Capture the cell that displays the provided text and extract its [x, y] central coordinate. 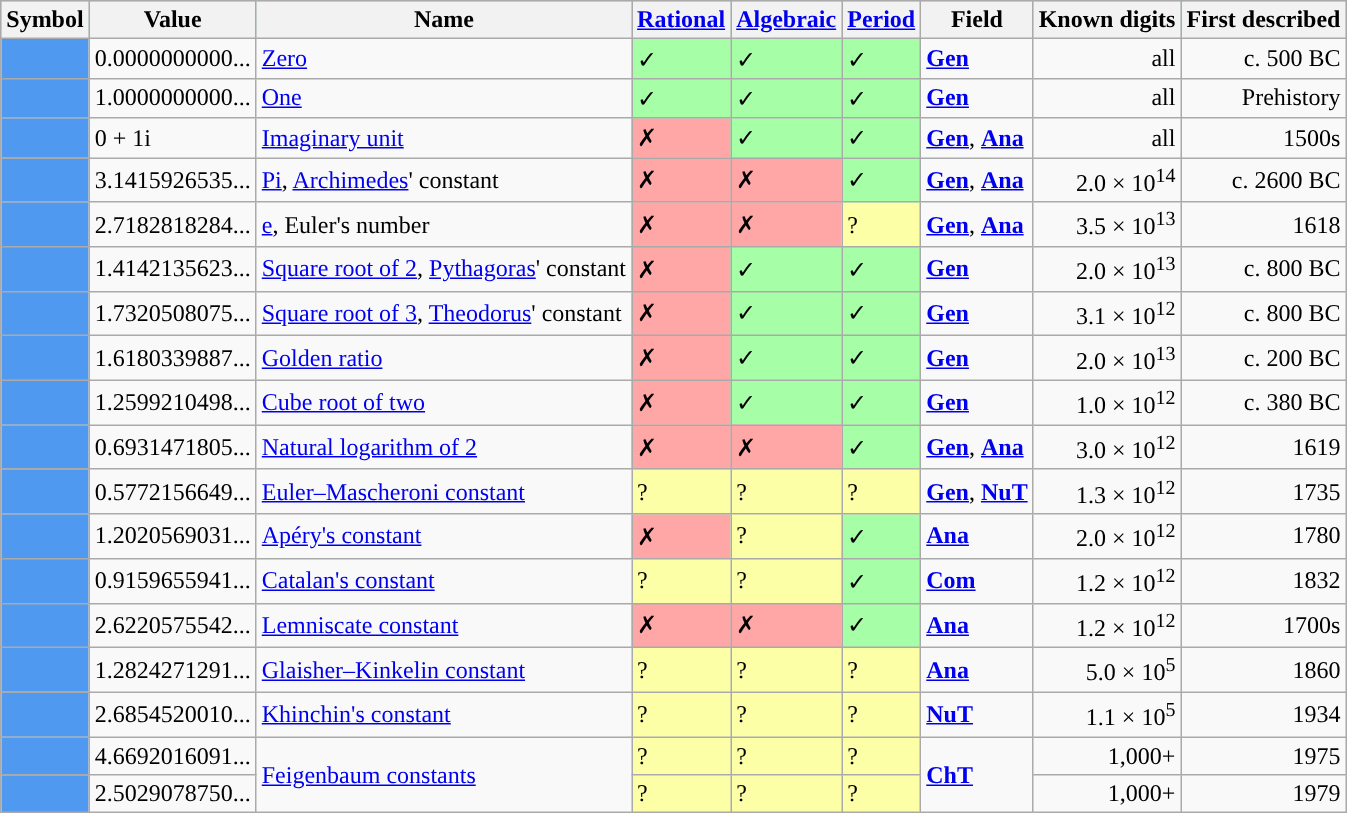
0.5772156649... [172, 492]
c. 380 BC [1264, 402]
Known digits [1107, 20]
c. 500 BC [1264, 59]
Lemniscate constant [444, 626]
1860 [1264, 670]
1.4142135623... [172, 270]
Prehistory [1264, 98]
2.6854520010... [172, 714]
0.6931471805... [172, 448]
1.3 × 1012 [1107, 492]
1618 [1264, 224]
c. 200 BC [1264, 358]
Apéry's constant [444, 536]
Cube root of two [444, 402]
1934 [1264, 714]
1700s [1264, 626]
3.1 × 1012 [1107, 314]
1.0 × 1012 [1107, 402]
1619 [1264, 448]
1.7320508075... [172, 314]
1.6180339887... [172, 358]
0.9159655941... [172, 580]
0.0000000000... [172, 59]
1832 [1264, 580]
3.1415926535... [172, 180]
4.6692016091... [172, 756]
Imaginary unit [444, 138]
Name [444, 20]
Pi, Archimedes' constant [444, 180]
1735 [1264, 492]
Catalan's constant [444, 580]
Natural logarithm of 2 [444, 448]
1.2020569031... [172, 536]
2.6220575542... [172, 626]
1.2824271291... [172, 670]
Golden ratio [444, 358]
NuT [977, 714]
Rational [682, 20]
Zero [444, 59]
Feigenbaum constants [444, 775]
1780 [1264, 536]
0 + 1i [172, 138]
1500s [1264, 138]
Square root of 3, Theodorus' constant [444, 314]
One [444, 98]
Field [977, 20]
2.5029078750... [172, 794]
e, Euler's number [444, 224]
1.2599210498... [172, 402]
1975 [1264, 756]
1.1 × 105 [1107, 714]
Algebraic [786, 20]
5.0 × 105 [1107, 670]
Euler–Mascheroni constant [444, 492]
2.7182818284... [172, 224]
First described [1264, 20]
Gen, NuT [977, 492]
Symbol [45, 20]
Period [882, 20]
1979 [1264, 794]
Square root of 2, Pythagoras' constant [444, 270]
1.0000000000... [172, 98]
ChT [977, 775]
3.5 × 1013 [1107, 224]
Glaisher–Kinkelin constant [444, 670]
Com [977, 580]
c. 2600 BC [1264, 180]
Value [172, 20]
2.0 × 1014 [1107, 180]
3.0 × 1012 [1107, 448]
2.0 × 1012 [1107, 536]
Khinchin's constant [444, 714]
